Search for the cell housing the specified text and yield its [X, Y] center coordinate. 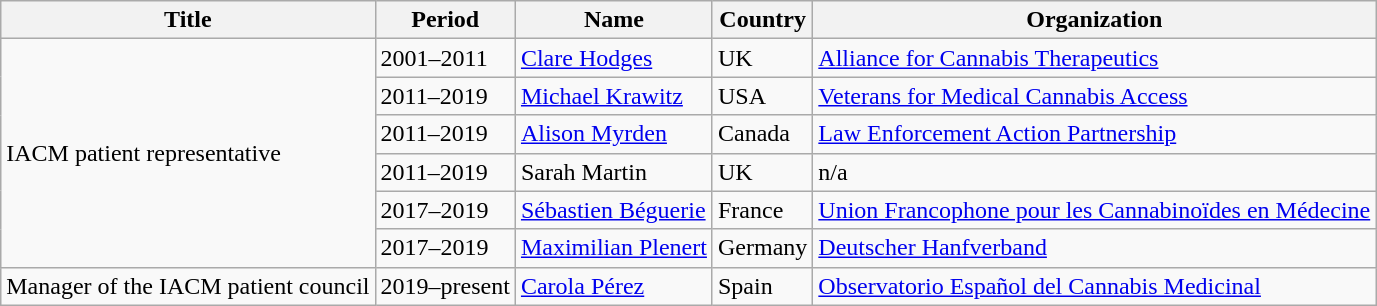
France [762, 210]
Clare Hodges [614, 58]
Veterans for Medical Cannabis Access [1094, 96]
Title [188, 20]
Manager of the IACM patient council [188, 286]
2019–present [445, 286]
Country [762, 20]
USA [762, 96]
n/a [1094, 172]
Canada [762, 134]
Union Francophone pour les Cannabinoïdes en Médecine [1094, 210]
Sarah Martin [614, 172]
Carola Pérez [614, 286]
Germany [762, 248]
Maximilian Plenert [614, 248]
Organization [1094, 20]
Alliance for Cannabis Therapeutics [1094, 58]
Sébastien Béguerie [614, 210]
Period [445, 20]
Law Enforcement Action Partnership [1094, 134]
Observatorio Español del Cannabis Medicinal [1094, 286]
Spain [762, 286]
IACM patient representative [188, 153]
Name [614, 20]
Alison Myrden [614, 134]
Deutscher Hanfverband [1094, 248]
2001–2011 [445, 58]
Michael Krawitz [614, 96]
